Output the [X, Y] coordinate of the center of the cell containing the given text.  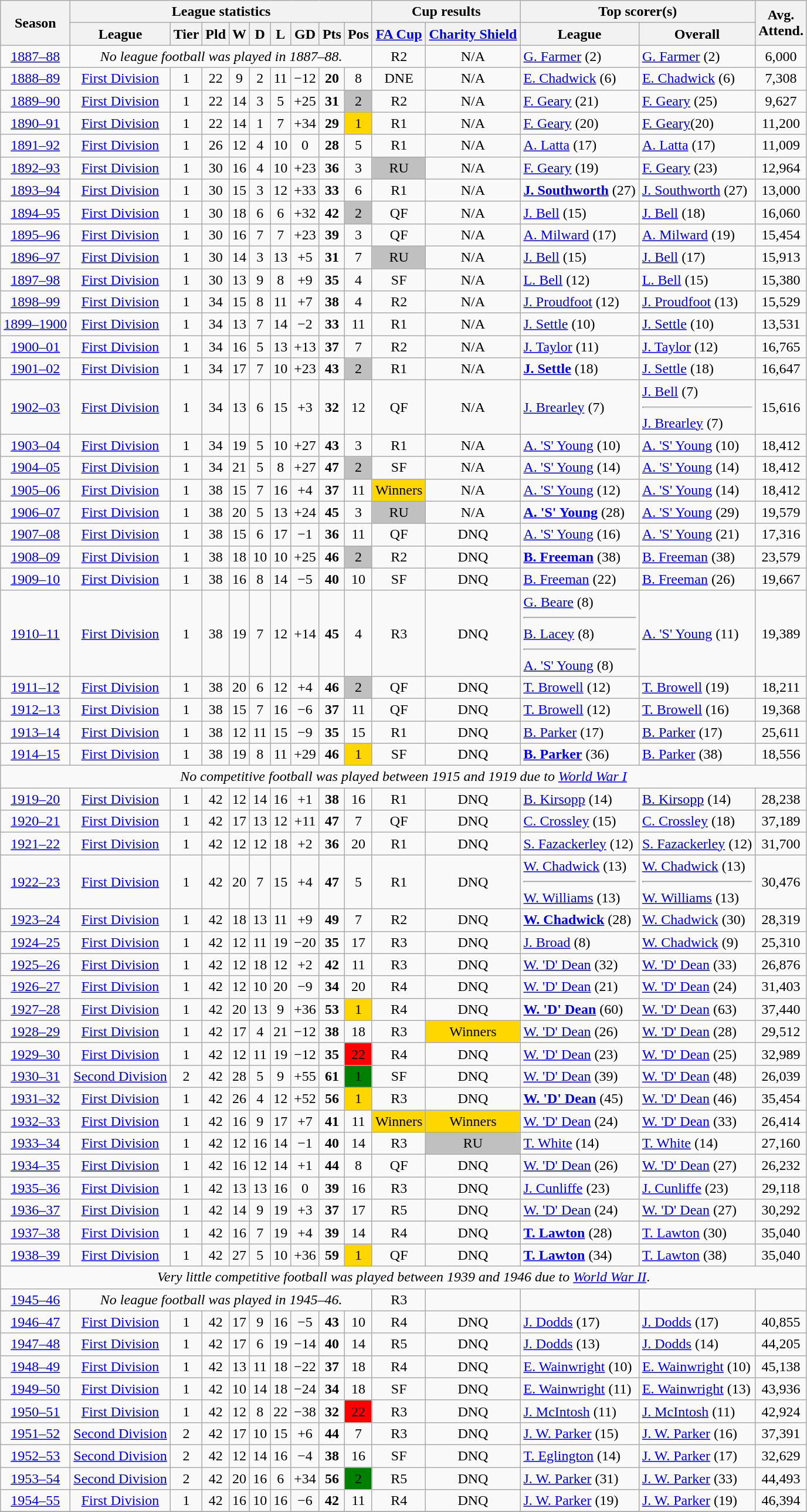
B. Parker (38) [697, 755]
1898–99 [35, 302]
27,160 [781, 1144]
1903–04 [35, 445]
Season [35, 23]
1901–02 [35, 369]
FA Cup [399, 34]
15,454 [781, 235]
T. Browell (16) [697, 709]
43,936 [781, 1389]
L. Bell (15) [697, 280]
J. Dodds (13) [579, 1344]
W. 'D' Dean (46) [697, 1098]
1909–10 [35, 579]
W. 'D' Dean (48) [697, 1076]
Pos [358, 34]
C. Crossley (18) [697, 821]
F. Geary (19) [579, 168]
T. Lawton (38) [697, 1255]
35,454 [781, 1098]
J. Proudfoot (12) [579, 302]
1926–27 [35, 987]
F. Geary (20) [579, 123]
W. 'D' Dean (39) [579, 1076]
1954–55 [35, 1501]
Overall [697, 34]
9,627 [781, 101]
37,440 [781, 1009]
L. Bell (12) [579, 280]
Pld [216, 34]
1899–1900 [35, 324]
42,924 [781, 1411]
1934–35 [35, 1166]
44,205 [781, 1344]
1908–09 [35, 557]
L [280, 34]
28,238 [781, 799]
No competitive football was played between 1915 and 1919 due to World War I [403, 777]
1933–34 [35, 1144]
A. 'S' Young (16) [579, 535]
J. Broad (8) [579, 942]
1900–01 [35, 347]
1888–89 [35, 79]
J. W. Parker (33) [697, 1478]
1895–96 [35, 235]
+24 [305, 512]
1929–30 [35, 1054]
61 [332, 1076]
1936–37 [35, 1210]
1913–14 [35, 732]
W. 'D' Dean (60) [579, 1009]
26,876 [781, 965]
A. Milward (19) [697, 235]
1946–47 [35, 1322]
1907–08 [35, 535]
League statistics [222, 12]
A. 'S' Young (21) [697, 535]
J. Bell (7)J. Brearley (7) [697, 407]
30,292 [781, 1210]
1912–13 [35, 709]
−24 [305, 1389]
D [260, 34]
1949–50 [35, 1389]
59 [332, 1255]
B. Freeman (26) [697, 579]
−14 [305, 1344]
1893–94 [35, 190]
19,579 [781, 512]
15,529 [781, 302]
15,616 [781, 407]
Avg.Attend. [781, 23]
W. 'D' Dean (32) [579, 965]
F. Geary (23) [697, 168]
+33 [305, 190]
E. Wainwright (11) [579, 1389]
T. Browell (19) [697, 687]
J. W. Parker (31) [579, 1478]
J. Bell (17) [697, 257]
18,556 [781, 755]
1927–28 [35, 1009]
1935–36 [35, 1188]
T. Eglington (14) [579, 1456]
Pts [332, 34]
7,308 [781, 79]
19,368 [781, 709]
25,310 [781, 942]
−22 [305, 1366]
1919–20 [35, 799]
37,391 [781, 1433]
A. 'S' Young (28) [579, 512]
26,414 [781, 1121]
17,316 [781, 535]
+6 [305, 1433]
A. Milward (17) [579, 235]
27 [239, 1255]
32,629 [781, 1456]
DNE [399, 79]
Charity Shield [473, 34]
15,913 [781, 257]
1891–92 [35, 146]
J. Taylor (12) [697, 347]
32,989 [781, 1054]
1889–90 [35, 101]
40,855 [781, 1322]
1932–33 [35, 1121]
−4 [305, 1456]
1928–29 [35, 1031]
1904–05 [35, 468]
12,964 [781, 168]
1938–39 [35, 1255]
W. 'D' Dean (21) [579, 987]
+29 [305, 755]
+14 [305, 633]
J. Bell (18) [697, 212]
B. Parker (36) [579, 755]
No league football was played in 1887–88. [222, 56]
+5 [305, 257]
1905–06 [35, 490]
15,380 [781, 280]
+32 [305, 212]
1887–88 [35, 56]
−2 [305, 324]
16,060 [781, 212]
1951–52 [35, 1433]
1910–11 [35, 633]
1947–48 [35, 1344]
1921–22 [35, 844]
T. Lawton (28) [579, 1233]
1906–07 [35, 512]
1937–38 [35, 1233]
19,389 [781, 633]
30,476 [781, 882]
T. Lawton (30) [697, 1233]
1902–03 [35, 407]
1894–95 [35, 212]
W. Chadwick (28) [579, 920]
T. Lawton (34) [579, 1255]
11,200 [781, 123]
Very little competitive football was played between 1939 and 1946 due to World War II. [403, 1277]
28,319 [781, 920]
13,000 [781, 190]
11,009 [781, 146]
1911–12 [35, 687]
+52 [305, 1098]
J. W. Parker (17) [697, 1456]
23,579 [781, 557]
W. 'D' Dean (28) [697, 1031]
W. Chadwick (9) [697, 942]
1950–51 [35, 1411]
F. Geary(20) [697, 123]
31,700 [781, 844]
A. 'S' Young (11) [697, 633]
J. W. Parker (15) [579, 1433]
1890–91 [35, 123]
19,667 [781, 579]
GD [305, 34]
1896–97 [35, 257]
18,211 [781, 687]
W. 'D' Dean (45) [579, 1098]
1920–21 [35, 821]
A. 'S' Young (29) [697, 512]
J. Taylor (11) [579, 347]
W [239, 34]
G. Beare (8)B. Lacey (8)A. 'S' Young (8) [579, 633]
29 [332, 123]
45,138 [781, 1366]
J. W. Parker (16) [697, 1433]
+11 [305, 821]
44,493 [781, 1478]
1930–31 [35, 1076]
Top scorer(s) [638, 12]
13,531 [781, 324]
1914–15 [35, 755]
1931–32 [35, 1098]
49 [332, 920]
1948–49 [35, 1366]
+13 [305, 347]
29,512 [781, 1031]
−38 [305, 1411]
W. Chadwick (30) [697, 920]
J. Dodds (14) [697, 1344]
1922–23 [35, 882]
6,000 [781, 56]
46,394 [781, 1501]
53 [332, 1009]
25,611 [781, 732]
31,403 [781, 987]
16,765 [781, 347]
26,039 [781, 1076]
26,232 [781, 1166]
E. Wainwright (13) [697, 1389]
No league football was played in 1945–46. [222, 1300]
1945–46 [35, 1300]
41 [332, 1121]
1925–26 [35, 965]
F. Geary (25) [697, 101]
C. Crossley (15) [579, 821]
B. Freeman (22) [579, 579]
1923–24 [35, 920]
1924–25 [35, 942]
Cup results [446, 12]
1892–93 [35, 168]
29,118 [781, 1188]
16,647 [781, 369]
1953–54 [35, 1478]
−20 [305, 942]
F. Geary (21) [579, 101]
+55 [305, 1076]
1952–53 [35, 1456]
37,189 [781, 821]
J. Proudfoot (13) [697, 302]
A. 'S' Young (12) [579, 490]
W. 'D' Dean (23) [579, 1054]
W. 'D' Dean (25) [697, 1054]
J. Brearley (7) [579, 407]
Tier [187, 34]
W. 'D' Dean (63) [697, 1009]
1897–98 [35, 280]
